Return (X, Y) of the center of cell containing provided text 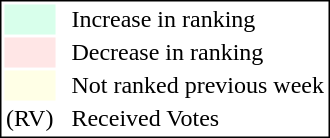
Not ranked previous week (198, 85)
Received Votes (198, 119)
(RV) (29, 119)
Decrease in ranking (198, 53)
Increase in ranking (198, 19)
